Output the [X, Y] coordinate of the center of the cell containing the given text.  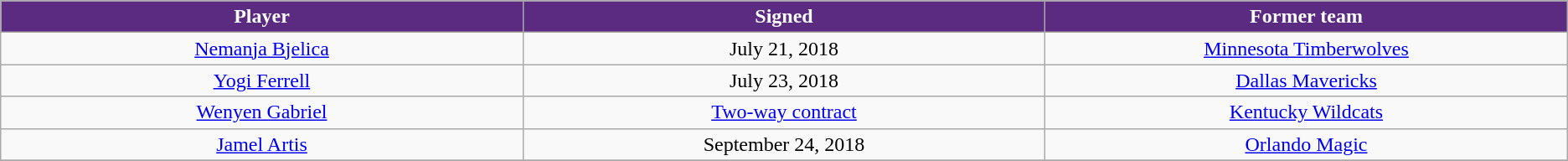
Orlando Magic [1307, 144]
July 23, 2018 [784, 80]
July 21, 2018 [784, 49]
Dallas Mavericks [1307, 80]
Former team [1307, 17]
Yogi Ferrell [261, 80]
Two-way contract [784, 112]
Jamel Artis [261, 144]
Minnesota Timberwolves [1307, 49]
Signed [784, 17]
Kentucky Wildcats [1307, 112]
September 24, 2018 [784, 144]
Nemanja Bjelica [261, 49]
Player [261, 17]
Wenyen Gabriel [261, 112]
